Capture the cell that displays the provided text and extract its (X, Y) central coordinate. 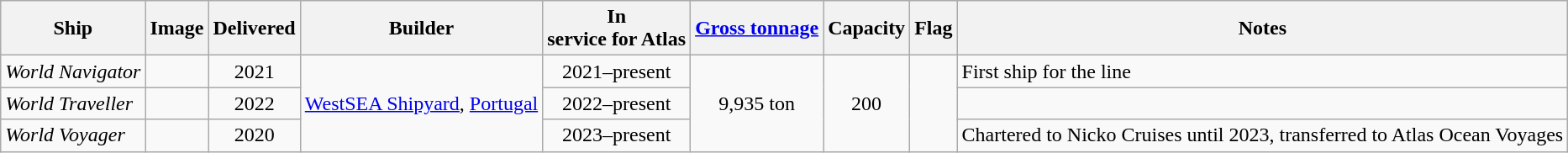
World Navigator (73, 71)
WestSEA Shipyard, Portugal (421, 103)
2023–present (617, 135)
200 (867, 103)
9,935 ton (757, 103)
Builder (421, 29)
2021 (254, 71)
2020 (254, 135)
World Voyager (73, 135)
Inservice for Atlas (617, 29)
2022–present (617, 103)
Delivered (254, 29)
First ship for the line (1262, 71)
Flag (934, 29)
Capacity (867, 29)
2022 (254, 103)
Chartered to Nicko Cruises until 2023, transferred to Atlas Ocean Voyages (1262, 135)
World Traveller (73, 103)
2021–present (617, 71)
Notes (1262, 29)
Gross tonnage (757, 29)
Ship (73, 29)
Image (176, 29)
